Scan for the cell matching the given text and deliver its [X, Y] coordinate at center. 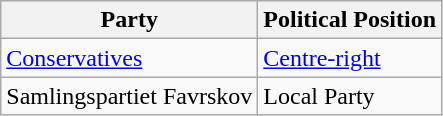
Samlingspartiet Favrskov [130, 96]
Local Party [350, 96]
Conservatives [130, 58]
Centre-right [350, 58]
Political Position [350, 20]
Party [130, 20]
